Detect which cell encompasses the target text, then output its [x, y] center coordinate. 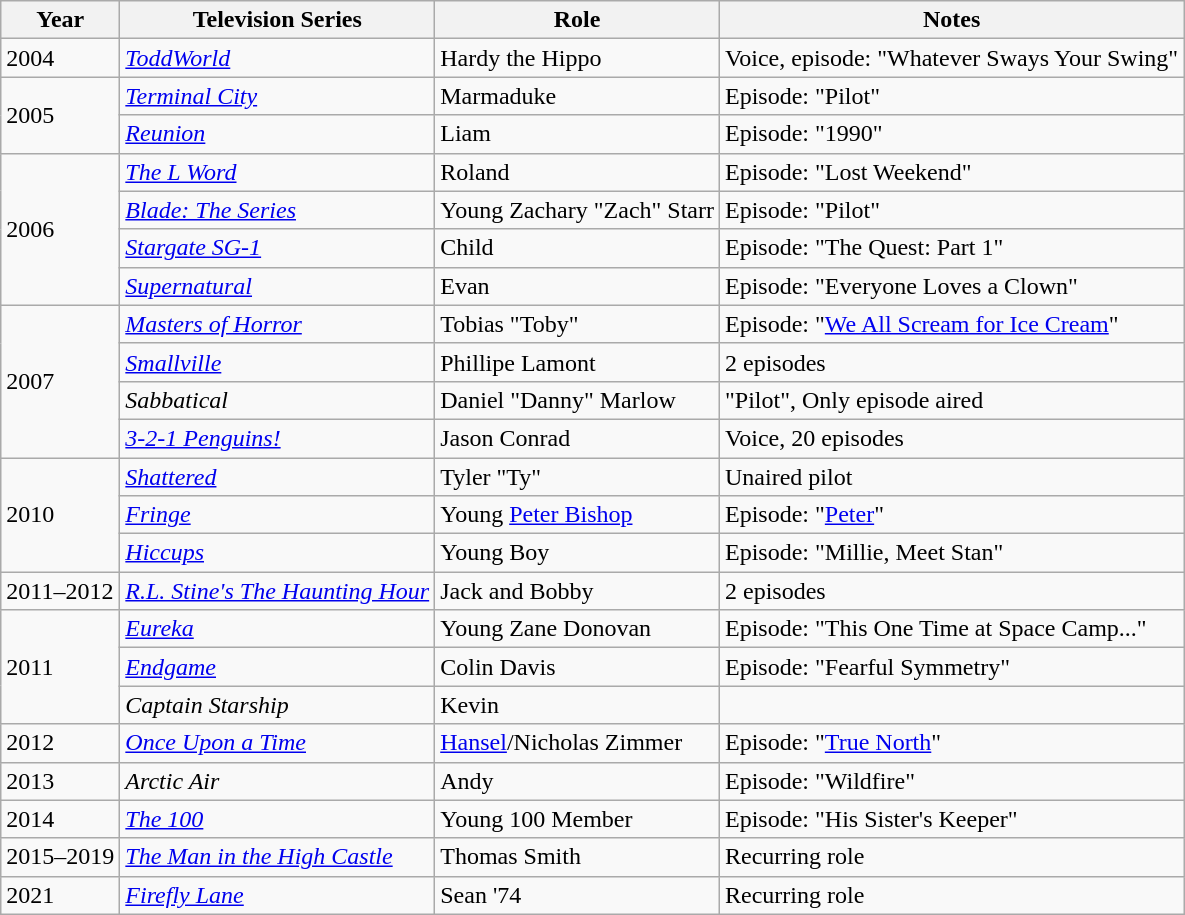
2011–2012 [60, 591]
Daniel "Danny" Marlow [578, 400]
Fringe [278, 515]
Young Zachary "Zach" Starr [578, 210]
2015–2019 [60, 857]
Hansel/Nicholas Zimmer [578, 743]
Episode: "Peter" [952, 515]
2005 [60, 115]
Episode: "Everyone Loves a Clown" [952, 286]
Episode: "We All Scream for Ice Cream" [952, 324]
"Pilot", Only episode aired [952, 400]
Jack and Bobby [578, 591]
The Man in the High Castle [278, 857]
Unaired pilot [952, 477]
Episode: "Millie, Meet Stan" [952, 553]
Blade: The Series [278, 210]
Young 100 Member [578, 819]
Andy [578, 781]
Smallville [278, 362]
Once Upon a Time [278, 743]
Episode: "Fearful Symmetry" [952, 667]
Role [578, 20]
Episode: "Wildfire" [952, 781]
Endgame [278, 667]
Roland [578, 172]
2013 [60, 781]
Arctic Air [278, 781]
Notes [952, 20]
ToddWorld [278, 58]
Episode: "Lost Weekend" [952, 172]
2021 [60, 895]
Television Series [278, 20]
Young Peter Bishop [578, 515]
Sabbatical [278, 400]
Reunion [278, 134]
The 100 [278, 819]
Episode: "The Quest: Part 1" [952, 248]
Masters of Horror [278, 324]
Episode: "1990" [952, 134]
Liam [578, 134]
Supernatural [278, 286]
Episode: "True North" [952, 743]
Tyler "Ty" [578, 477]
Firefly Lane [278, 895]
2012 [60, 743]
Voice, episode: "Whatever Sways Your Swing" [952, 58]
Marmaduke [578, 96]
Child [578, 248]
2011 [60, 667]
Young Zane Donovan [578, 629]
R.L. Stine's The Haunting Hour [278, 591]
The L Word [278, 172]
3-2-1 Penguins! [278, 438]
2014 [60, 819]
Hiccups [278, 553]
Young Boy [578, 553]
Shattered [278, 477]
Eureka [278, 629]
Evan [578, 286]
Terminal City [278, 96]
Year [60, 20]
Sean '74 [578, 895]
Episode: "This One Time at Space Camp..." [952, 629]
Tobias "Toby" [578, 324]
2004 [60, 58]
Kevin [578, 705]
Jason Conrad [578, 438]
Colin Davis [578, 667]
2006 [60, 229]
Thomas Smith [578, 857]
2007 [60, 381]
Stargate SG-1 [278, 248]
Captain Starship [278, 705]
Episode: "His Sister's Keeper" [952, 819]
Voice, 20 episodes [952, 438]
2010 [60, 515]
Hardy the Hippo [578, 58]
Phillipe Lamont [578, 362]
